Return the [x, y] coordinate for the center point of the cell that contains the specified text.  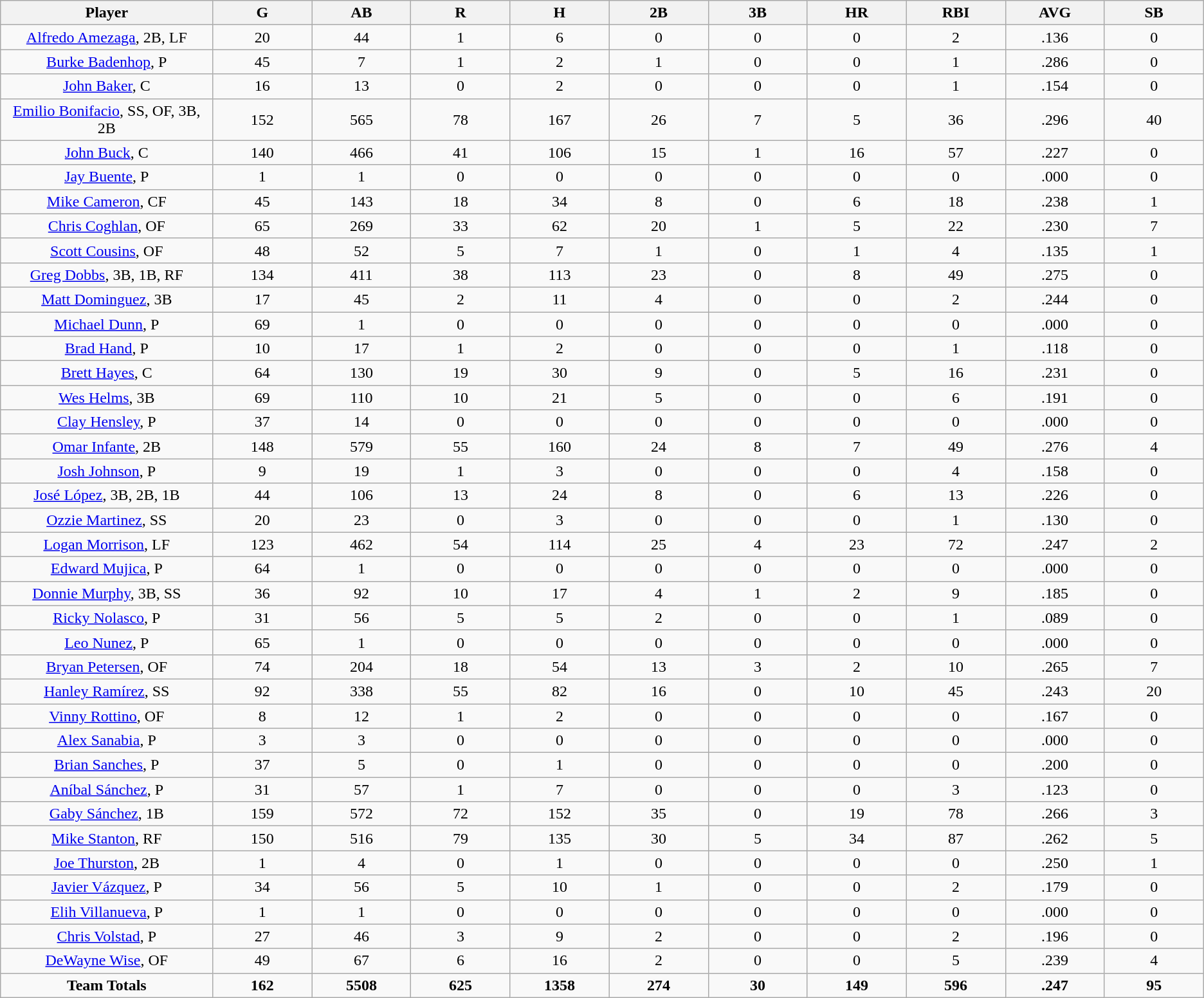
95 [1154, 985]
H [560, 13]
.136 [1055, 37]
Bryan Petersen, OF [107, 667]
579 [361, 447]
33 [461, 226]
15 [659, 152]
.123 [1055, 790]
Clay Hensley, P [107, 422]
.158 [1055, 471]
José López, 3B, 2B, 1B [107, 495]
.286 [1055, 62]
.167 [1055, 716]
466 [361, 152]
12 [361, 716]
.296 [1055, 120]
Greg Dobbs, 3B, 1B, RF [107, 275]
.265 [1055, 667]
Alex Sanabia, P [107, 741]
.130 [1055, 520]
.250 [1055, 863]
.185 [1055, 593]
338 [361, 691]
48 [262, 250]
130 [361, 373]
Brian Sanches, P [107, 765]
62 [560, 226]
46 [361, 936]
162 [262, 985]
110 [361, 398]
38 [461, 275]
Omar Infante, 2B [107, 447]
RBI [956, 13]
516 [361, 838]
27 [262, 936]
.191 [1055, 398]
143 [361, 201]
Wes Helms, 3B [107, 398]
John Buck, C [107, 152]
Brett Hayes, C [107, 373]
Alfredo Amezaga, 2B, LF [107, 37]
DeWayne Wise, OF [107, 961]
113 [560, 275]
462 [361, 544]
.230 [1055, 226]
3B [758, 13]
Josh Johnson, P [107, 471]
149 [857, 985]
565 [361, 120]
.135 [1055, 250]
67 [361, 961]
274 [659, 985]
148 [262, 447]
11 [560, 299]
167 [560, 120]
John Baker, C [107, 86]
Mike Cameron, CF [107, 201]
Donnie Murphy, 3B, SS [107, 593]
269 [361, 226]
AB [361, 13]
.231 [1055, 373]
22 [956, 226]
Hanley Ramírez, SS [107, 691]
135 [560, 838]
Michael Dunn, P [107, 324]
35 [659, 814]
Matt Dominguez, 3B [107, 299]
Aníbal Sánchez, P [107, 790]
Team Totals [107, 985]
.275 [1055, 275]
204 [361, 667]
14 [361, 422]
Elih Villanueva, P [107, 912]
AVG [1055, 13]
.243 [1055, 691]
114 [560, 544]
Brad Hand, P [107, 349]
.089 [1055, 618]
.196 [1055, 936]
Mike Stanton, RF [107, 838]
.239 [1055, 961]
150 [262, 838]
Vinny Rottino, OF [107, 716]
.226 [1055, 495]
572 [361, 814]
.227 [1055, 152]
.118 [1055, 349]
Scott Cousins, OF [107, 250]
Jay Buente, P [107, 177]
140 [262, 152]
Leo Nunez, P [107, 642]
82 [560, 691]
.154 [1055, 86]
Ozzie Martinez, SS [107, 520]
2B [659, 13]
5508 [361, 985]
Player [107, 13]
87 [956, 838]
Edward Mujica, P [107, 569]
SB [1154, 13]
HR [857, 13]
411 [361, 275]
41 [461, 152]
Chris Coghlan, OF [107, 226]
79 [461, 838]
Logan Morrison, LF [107, 544]
123 [262, 544]
.266 [1055, 814]
40 [1154, 120]
Emilio Bonifacio, SS, OF, 3B, 2B [107, 120]
Javier Vázquez, P [107, 887]
134 [262, 275]
596 [956, 985]
1358 [560, 985]
.238 [1055, 201]
G [262, 13]
74 [262, 667]
.276 [1055, 447]
25 [659, 544]
Burke Badenhop, P [107, 62]
Gaby Sánchez, 1B [107, 814]
.179 [1055, 887]
.262 [1055, 838]
52 [361, 250]
625 [461, 985]
.244 [1055, 299]
159 [262, 814]
26 [659, 120]
160 [560, 447]
21 [560, 398]
.200 [1055, 765]
Chris Volstad, P [107, 936]
Ricky Nolasco, P [107, 618]
Joe Thurston, 2B [107, 863]
R [461, 13]
